Capture the cell that displays the provided text and extract its [X, Y] central coordinate. 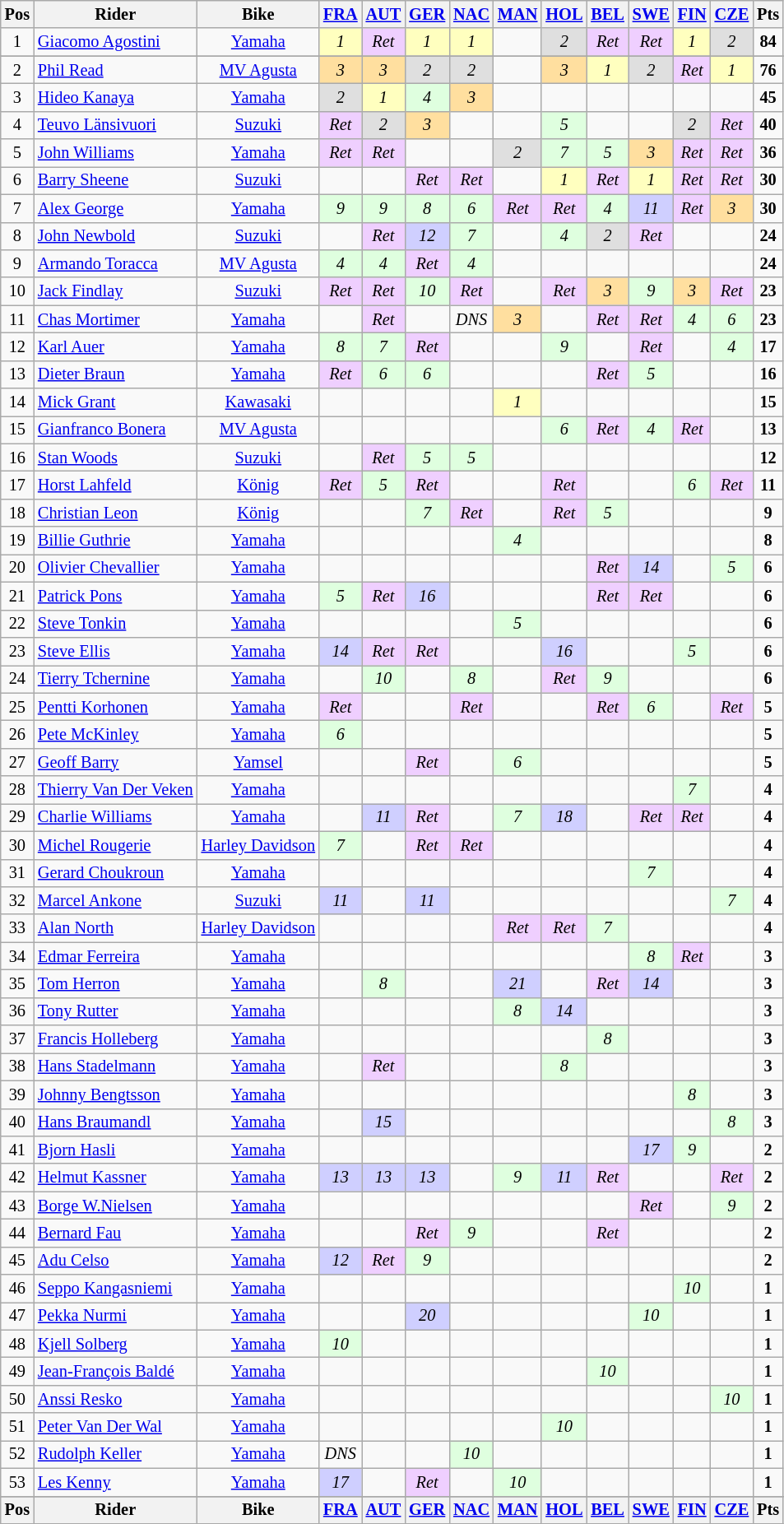
51 [17, 1427]
Seppo Kangasniemi [115, 1289]
22 [17, 624]
43 [17, 1206]
84 [768, 42]
33 [17, 928]
Chas Mortimer [115, 319]
Jack Findlay [115, 291]
Thierry Van Der Veken [115, 790]
Geoff Barry [115, 762]
Jean-François Baldé [115, 1372]
42 [17, 1178]
37 [17, 1039]
Tom Herron [115, 983]
Charlie Williams [115, 817]
Hideo Kanaya [115, 97]
Horst Lahfeld [115, 485]
John Newbold [115, 236]
Marcel Ankone [115, 900]
53 [17, 1482]
Billie Guthrie [115, 541]
Kjell Solberg [115, 1344]
Steve Tonkin [115, 624]
Hans Braumandl [115, 1122]
39 [17, 1094]
32 [17, 900]
27 [17, 762]
Bernard Fau [115, 1233]
29 [17, 817]
Les Kenny [115, 1482]
Borge W.Nielsen [115, 1206]
Adu Celso [115, 1261]
Tierry Tchernine [115, 679]
Gerard Choukroun [115, 873]
Pete McKinley [115, 734]
28 [17, 790]
Armando Toracca [115, 263]
Rudolph Keller [115, 1454]
44 [17, 1233]
Tony Rutter [115, 1011]
Alan North [115, 928]
Karl Auer [115, 346]
Kawasaki [258, 402]
Pekka Nurmi [115, 1316]
25 [17, 707]
Dieter Braun [115, 374]
Christian Leon [115, 513]
34 [17, 956]
Mick Grant [115, 402]
50 [17, 1399]
Steve Ellis [115, 651]
John Williams [115, 153]
Phil Read [115, 70]
49 [17, 1372]
19 [17, 541]
48 [17, 1344]
Patrick Pons [115, 596]
Edmar Ferreira [115, 956]
47 [17, 1316]
Helmut Kassner [115, 1178]
31 [17, 873]
Johnny Bengtsson [115, 1094]
Olivier Chevallier [115, 568]
Gianfranco Bonera [115, 430]
52 [17, 1454]
Giacomo Agostini [115, 42]
46 [17, 1289]
41 [17, 1150]
26 [17, 734]
Pentti Korhonen [115, 707]
Francis Holleberg [115, 1039]
Teuvo Länsivuori [115, 125]
Anssi Resko [115, 1399]
Michel Rougerie [115, 845]
38 [17, 1066]
Stan Woods [115, 458]
76 [768, 70]
Yamsel [258, 762]
Barry Sheene [115, 180]
Alex George [115, 208]
35 [17, 983]
Hans Stadelmann [115, 1066]
Peter Van Der Wal [115, 1427]
Bjorn Hasli [115, 1150]
